Return [X, Y] of the center of cell containing provided text 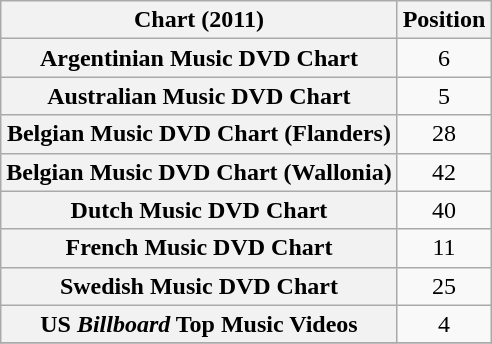
25 [444, 286]
US Billboard Top Music Videos [199, 324]
Swedish Music DVD Chart [199, 286]
11 [444, 248]
Chart (2011) [199, 20]
5 [444, 96]
6 [444, 58]
40 [444, 210]
Belgian Music DVD Chart (Flanders) [199, 134]
Dutch Music DVD Chart [199, 210]
42 [444, 172]
Argentinian Music DVD Chart [199, 58]
28 [444, 134]
Australian Music DVD Chart [199, 96]
French Music DVD Chart [199, 248]
4 [444, 324]
Belgian Music DVD Chart (Wallonia) [199, 172]
Position [444, 20]
